Scan for the cell matching the given text and deliver its [X, Y] coordinate at center. 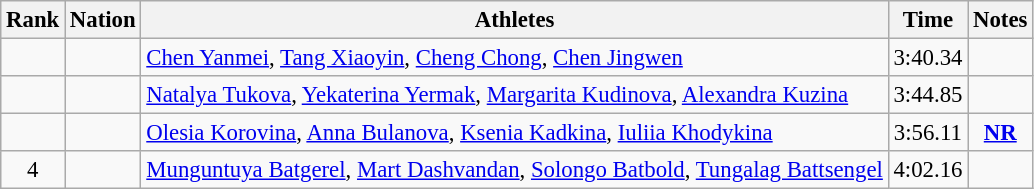
3:40.34 [928, 58]
Rank [33, 20]
Munguntuya Batgerel, Mart Dashvandan, Solongo Batbold, Tungalag Battsengel [514, 170]
3:44.85 [928, 95]
Olesia Korovina, Anna Bulanova, Ksenia Kadkina, Iuliia Khodykina [514, 133]
NR [1000, 133]
Chen Yanmei, Tang Xiaoyin, Cheng Chong, Chen Jingwen [514, 58]
4:02.16 [928, 170]
Natalya Tukova, Yekaterina Yermak, Margarita Kudinova, Alexandra Kuzina [514, 95]
Notes [1000, 20]
3:56.11 [928, 133]
Athletes [514, 20]
4 [33, 170]
Time [928, 20]
Nation [103, 20]
